Identify which cell holds the provided text, then report its [x, y] central coordinate. 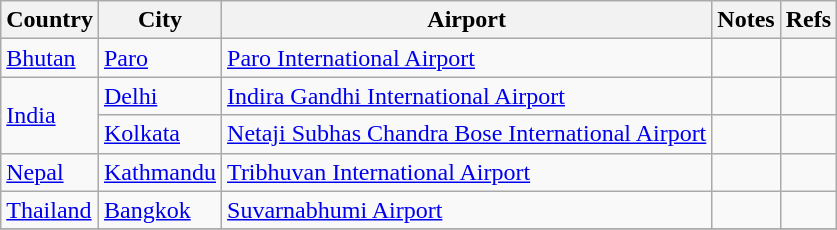
Kolkata [160, 134]
Kathmandu [160, 172]
Thailand [50, 210]
Nepal [50, 172]
Paro [160, 58]
Refs [808, 20]
Paro International Airport [467, 58]
Airport [467, 20]
Notes [746, 20]
Bangkok [160, 210]
Indira Gandhi International Airport [467, 96]
Bhutan [50, 58]
Tribhuvan International Airport [467, 172]
Country [50, 20]
Delhi [160, 96]
City [160, 20]
India [50, 115]
Suvarnabhumi Airport [467, 210]
Netaji Subhas Chandra Bose International Airport [467, 134]
